Return the (X, Y) coordinate for the center point of the cell that contains the specified text.  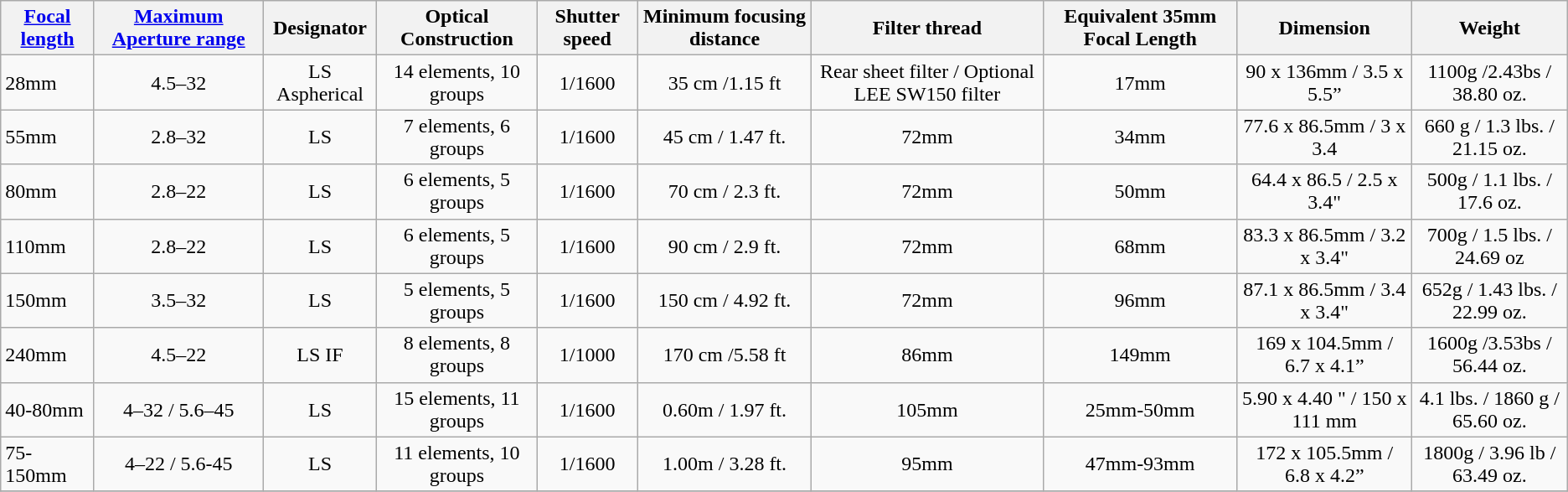
8 elements, 8 groups (457, 355)
150mm (48, 300)
75-150mm (48, 464)
Optical Construction (457, 28)
Weight (1489, 28)
14 elements, 10 groups (457, 82)
15 elements, 11 groups (457, 409)
96mm (1140, 300)
35 cm /1.15 ft (724, 82)
LS Aspherical (320, 82)
700g / 1.5 lbs. / 24.69 oz (1489, 246)
4.1 lbs. / 1860 g / 65.60 oz. (1489, 409)
169 x 104.5mm / 6.7 x 4.1” (1324, 355)
86mm (928, 355)
28mm (48, 82)
Shutter speed (588, 28)
149mm (1140, 355)
172 x 105.5mm / 6.8 x 4.2” (1324, 464)
1600g /3.53bs / 56.44 oz. (1489, 355)
652g / 1.43 lbs. / 22.99 oz. (1489, 300)
5.90 x 4.40 " / 150 x 111 mm (1324, 409)
7 elements, 6 groups (457, 137)
Filter thread (928, 28)
68mm (1140, 246)
5 elements, 5 groups (457, 300)
0.60m / 1.97 ft. (724, 409)
4–32 / 5.6–45 (178, 409)
90 x 136mm / 3.5 x 5.5” (1324, 82)
4.5–32 (178, 82)
50mm (1140, 191)
40-80mm (48, 409)
17mm (1140, 82)
Focal length (48, 28)
77.6 x 86.5mm / 3 x 3.4 (1324, 137)
1/1000 (588, 355)
3.5–32 (178, 300)
2.8–32 (178, 137)
95mm (928, 464)
500g / 1.1 lbs. / 17.6 oz. (1489, 191)
LS IF (320, 355)
4.5–22 (178, 355)
Designator (320, 28)
11 elements, 10 groups (457, 464)
1800g / 3.96 lb / 63.49 oz. (1489, 464)
170 cm /5.58 ft (724, 355)
110mm (48, 246)
34mm (1140, 137)
64.4 x 86.5 / 2.5 x 3.4" (1324, 191)
105mm (928, 409)
1100g /2.43bs / 38.80 oz. (1489, 82)
4–22 / 5.6-45 (178, 464)
240mm (48, 355)
70 cm / 2.3 ft. (724, 191)
1.00m / 3.28 ft. (724, 464)
Minimum focusing distance (724, 28)
55mm (48, 137)
Equivalent 35mm Focal Length (1140, 28)
150 cm / 4.92 ft. (724, 300)
83.3 x 86.5mm / 3.2 x 3.4" (1324, 246)
87.1 x 86.5mm / 3.4 x 3.4" (1324, 300)
660 g / 1.3 lbs. / 21.15 oz. (1489, 137)
80mm (48, 191)
Dimension (1324, 28)
47mm-93mm (1140, 464)
45 cm / 1.47 ft. (724, 137)
Maximum Aperture range (178, 28)
90 cm / 2.9 ft. (724, 246)
25mm-50mm (1140, 409)
Rear sheet filter / Optional LEE SW150 filter (928, 82)
